Output the (x, y) coordinate of the center of the cell containing the given text.  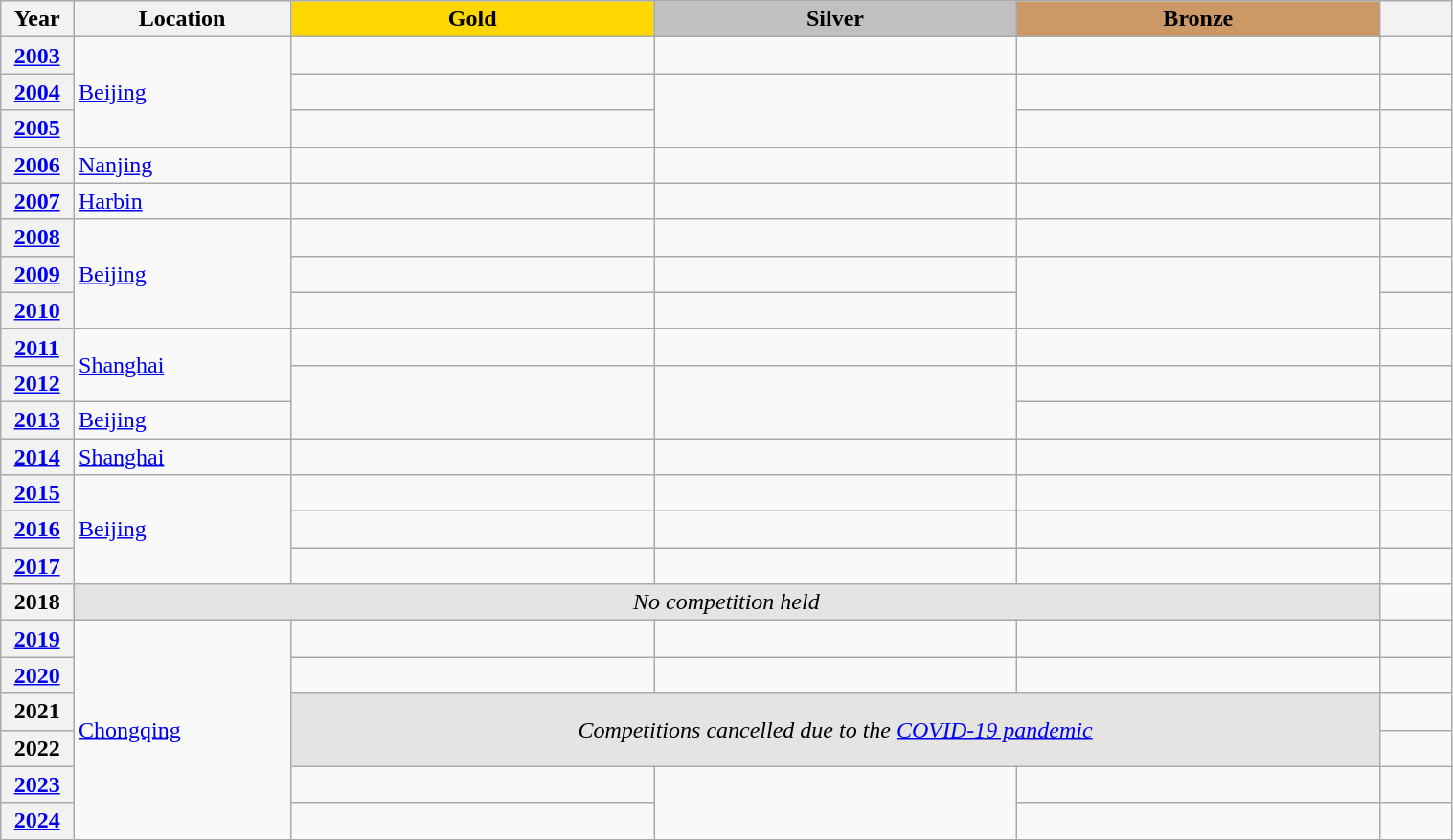
2009 (37, 274)
Gold (473, 19)
2018 (37, 602)
2008 (37, 238)
2014 (37, 457)
2005 (37, 128)
2013 (37, 420)
2006 (37, 165)
2023 (37, 784)
Nanjing (182, 165)
2020 (37, 675)
No competition held (726, 602)
2004 (37, 92)
2021 (37, 712)
2011 (37, 347)
Harbin (182, 201)
2017 (37, 566)
Bronze (1197, 19)
Silver (835, 19)
2003 (37, 56)
Location (182, 19)
Year (37, 19)
2015 (37, 493)
Chongqing (182, 730)
2010 (37, 310)
2016 (37, 530)
2022 (37, 748)
2007 (37, 201)
2012 (37, 383)
2019 (37, 639)
2024 (37, 821)
Competitions cancelled due to the COVID-19 pandemic (835, 730)
